Pinpoint the cell where the given text exists, returning its [X, Y] midpoint coordinate. 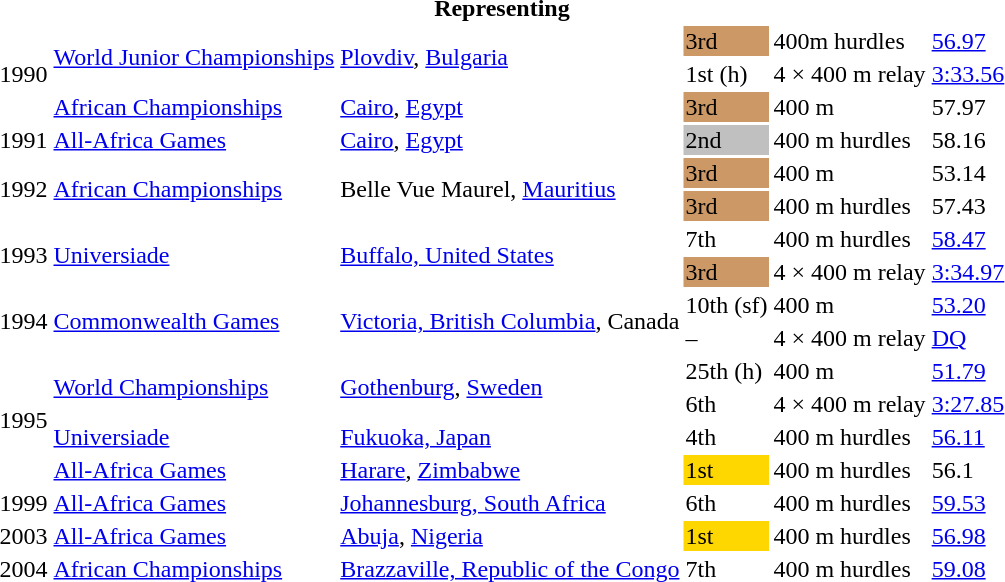
4th [726, 437]
World Junior Championships [194, 58]
Victoria, British Columbia, Canada [510, 322]
1st (h) [726, 74]
10th (sf) [726, 305]
Commonwealth Games [194, 322]
Buffalo, United States [510, 256]
Belle Vue Maurel, Mauritius [510, 190]
Abuja, Nigeria [510, 536]
Harare, Zimbabwe [510, 470]
– [726, 338]
Fukuoka, Japan [510, 437]
2nd [726, 140]
Plovdiv, Bulgaria [510, 58]
Johannesburg, South Africa [510, 503]
25th (h) [726, 371]
World Championships [194, 388]
400m hurdles [850, 41]
7th [726, 239]
Gothenburg, Sweden [510, 388]
